Return [x, y] of the center of cell containing provided text 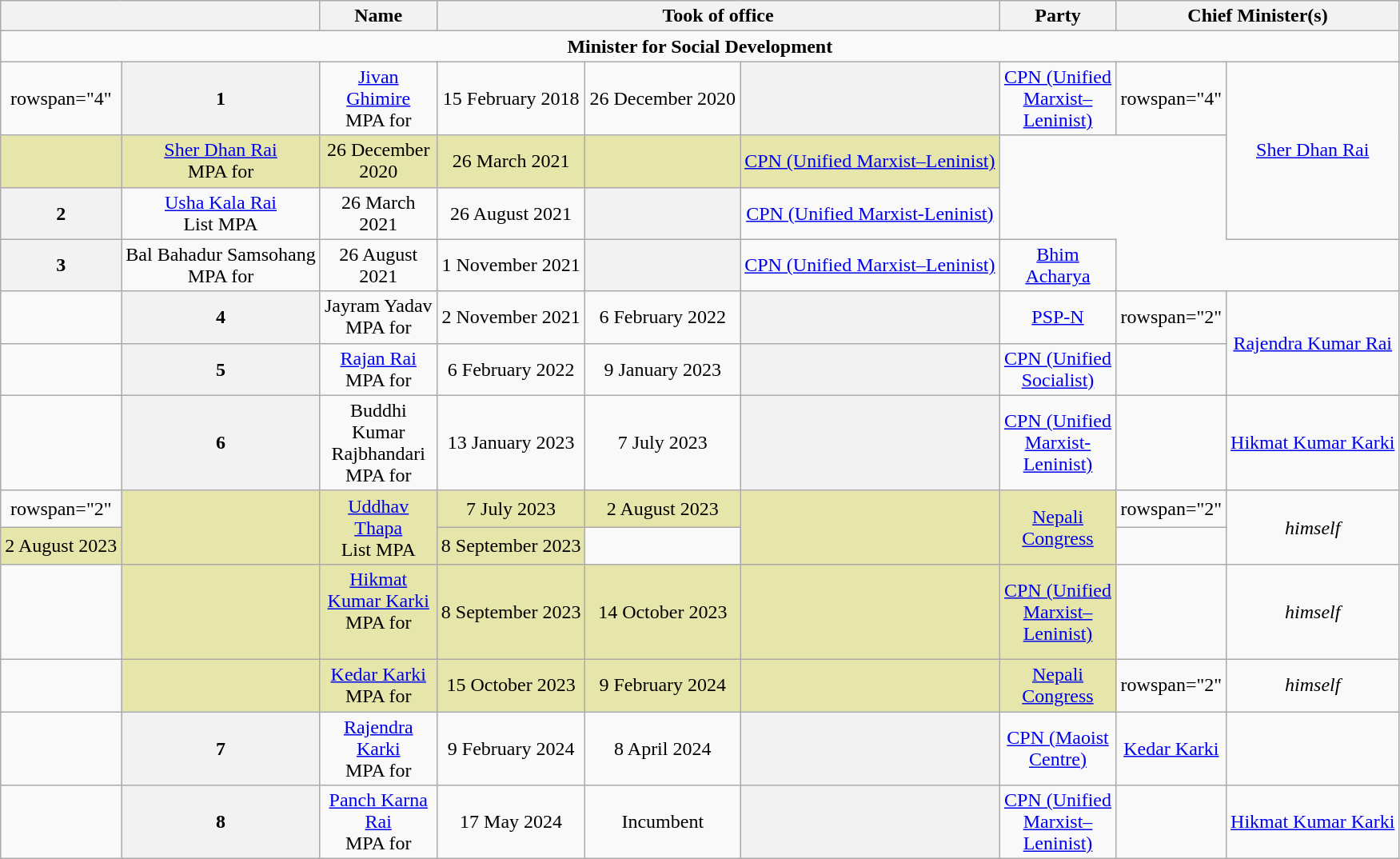
13 January 2023 [511, 443]
Chief Minister(s) [1258, 16]
1 November 2021 [511, 266]
PSP-N [1058, 317]
15 October 2023 [511, 685]
Kedar Karki [1171, 749]
Name [378, 16]
7 [221, 749]
Hikmat Kumar KarkiMPA for [378, 611]
14 October 2023 [663, 611]
Jivan GhimireMPA for [378, 98]
1 [221, 98]
Uddhav ThapaList MPA [378, 527]
Rajan RaiMPA for [378, 370]
4 [221, 317]
Rajendra KarkiMPA for [378, 749]
5 [221, 370]
Sher Dhan Rai [1313, 150]
15 February 2018 [511, 98]
Buddhi Kumar RajbhandariMPA for [378, 443]
CPN (Unified Socialist) [1058, 370]
Panch Karna RaiMPA for [378, 822]
Minister for Social Development [700, 46]
17 May 2024 [511, 822]
Incumbent [663, 822]
6 [221, 443]
3 [61, 266]
8 April 2024 [663, 749]
Jayram YadavMPA for [378, 317]
Sher Dhan RaiMPA for [221, 162]
Usha Kala RaiList MPA [221, 213]
Took of office [718, 16]
Kedar KarkiMPA for [378, 685]
2 [61, 213]
9 January 2023 [663, 370]
2 November 2021 [511, 317]
Rajendra Kumar Rai [1313, 343]
8 [221, 822]
Bhim Acharya [1058, 266]
Bal Bahadur SamsohangMPA for [221, 266]
CPN (Maoist Centre) [1058, 749]
Party [1058, 16]
